Extract the (X, Y) coordinate from the center of the cell holding the provided text.  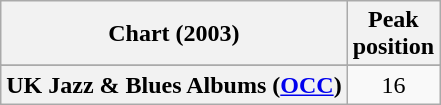
16 (393, 85)
UK Jazz & Blues Albums (OCC) (174, 85)
Chart (2003) (174, 34)
Peakposition (393, 34)
